Provide the [X, Y] coordinate of the cell's center where the given text is located.  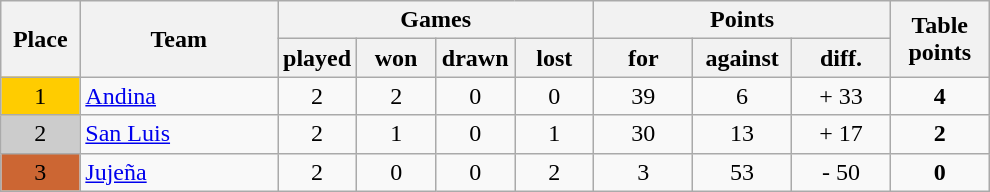
+ 33 [842, 96]
against [742, 58]
4 [940, 96]
13 [742, 134]
+ 17 [842, 134]
Place [40, 39]
Jujeña [179, 172]
diff. [842, 58]
lost [554, 58]
30 [644, 134]
53 [742, 172]
Games [436, 20]
Team [179, 39]
- 50 [842, 172]
San Luis [179, 134]
Andina [179, 96]
Points [742, 20]
won [396, 58]
39 [644, 96]
drawn [476, 58]
played [318, 58]
Tablepoints [940, 39]
6 [742, 96]
for [644, 58]
